Extract the (x, y) coordinate from the center of the cell holding the provided text.  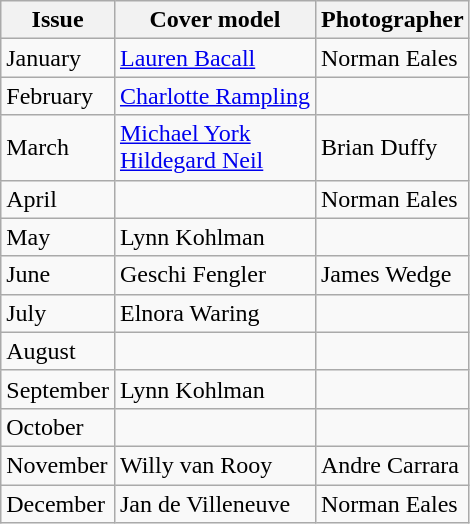
May (58, 237)
August (58, 351)
Michael York Hildegard Neil (214, 148)
Brian Duffy (392, 148)
Lauren Bacall (214, 58)
December (58, 503)
October (58, 427)
September (58, 389)
March (58, 148)
Cover model (214, 20)
February (58, 96)
Jan de Villeneuve (214, 503)
Elnora Waring (214, 313)
Charlotte Rampling (214, 96)
November (58, 465)
July (58, 313)
Willy van Rooy (214, 465)
Photographer (392, 20)
Geschi Fengler (214, 275)
January (58, 58)
James Wedge (392, 275)
April (58, 199)
June (58, 275)
Andre Carrara (392, 465)
Issue (58, 20)
